For the text-containing cell, return its midpoint in [X, Y] coordinate format. 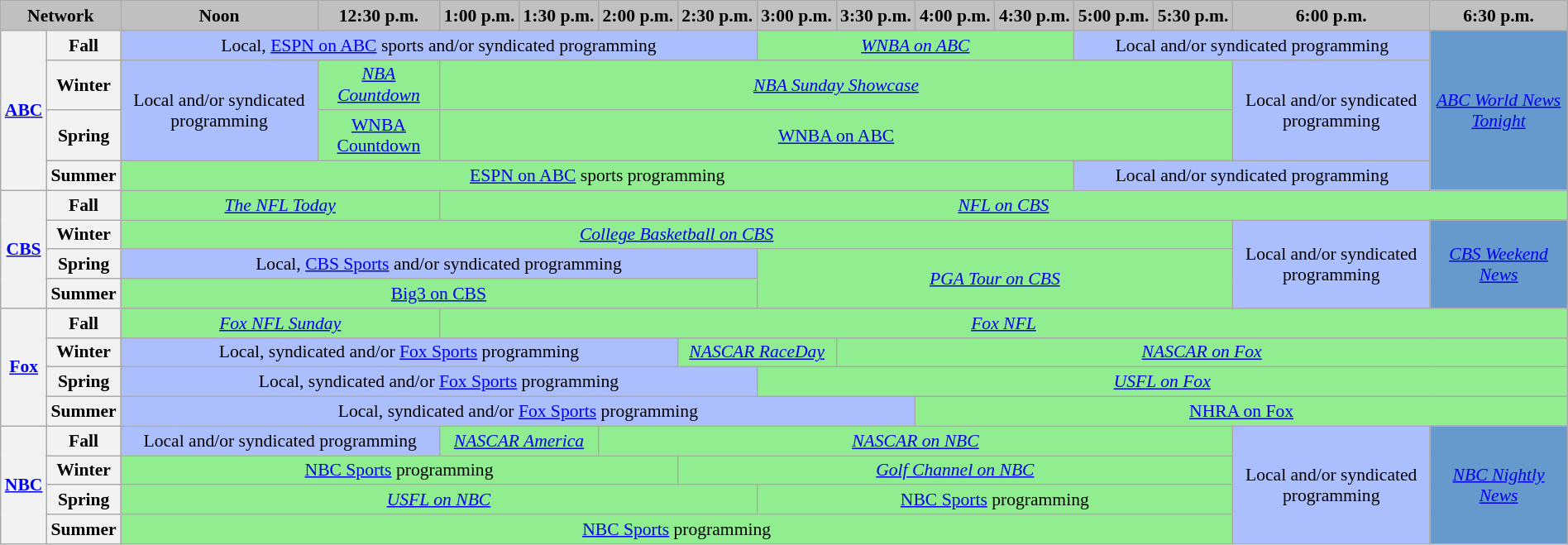
NHRA on Fox [1241, 412]
6:30 p.m. [1499, 16]
12:30 p.m. [379, 16]
CBS Weekend News [1499, 265]
4:30 p.m. [1035, 16]
5:30 p.m. [1193, 16]
NASCAR RaceDay [757, 352]
2:00 p.m. [638, 16]
1:00 p.m. [480, 16]
3:30 p.m. [876, 16]
Local, CBS Sports and/or syndicated programming [438, 265]
CBS [24, 249]
WNBA Countdown [379, 136]
6:00 p.m. [1331, 16]
NASCAR America [519, 441]
ESPN on ABC sports programming [597, 176]
3:00 p.m. [796, 16]
Local, ESPN on ABC sports and/or syndicated programming [438, 45]
The NFL Today [280, 205]
NASCAR on Fox [1202, 352]
NBA Countdown [379, 84]
ABC [24, 111]
NFL on CBS [1004, 205]
College Basketball on CBS [676, 235]
Fox [24, 367]
Fox NFL [1004, 323]
Network [61, 16]
5:00 p.m. [1114, 16]
USFL on NBC [438, 500]
Fox NFL Sunday [280, 323]
Golf Channel on NBC [954, 471]
NASCAR on NBC [915, 441]
USFL on Fox [1162, 382]
NBA Sunday Showcase [837, 84]
Big3 on CBS [438, 294]
Noon [219, 16]
1:30 p.m. [559, 16]
NBC Nightly News [1499, 485]
4:00 p.m. [955, 16]
PGA Tour on CBS [994, 280]
2:30 p.m. [717, 16]
NBC [24, 485]
ABC World News Tonight [1499, 111]
